Pinpoint the cell where the given text exists, returning its (X, Y) midpoint coordinate. 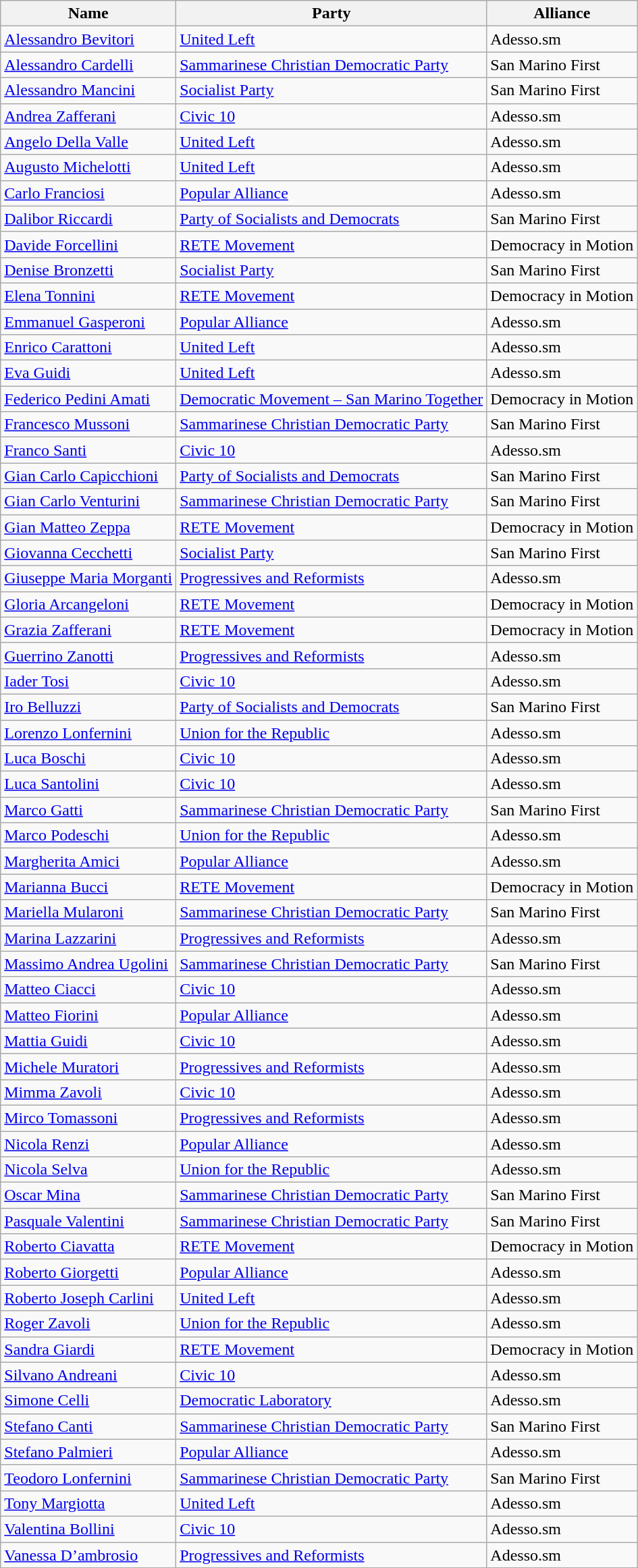
Gloria Arcangeloni (88, 604)
Sandra Giardi (88, 1349)
Luca Santolini (88, 784)
Alessandro Mancini (88, 90)
Denise Bronzetti (88, 270)
Guerrino Zanotti (88, 655)
Davide Forcellini (88, 244)
Michele Muratori (88, 1066)
Marco Podeschi (88, 836)
Eva Guidi (88, 373)
Roberto Joseph Carlini (88, 1298)
Carlo Franciosi (88, 193)
Gian Carlo Venturini (88, 502)
Mariella Mularoni (88, 913)
Stefano Canti (88, 1426)
Vanessa D’ambrosio (88, 1555)
Alliance (562, 13)
Lorenzo Lonfernini (88, 732)
Franco Santi (88, 450)
Angelo Della Valle (88, 142)
Roger Zavoli (88, 1324)
Francesco Mussoni (88, 425)
Margherita Amici (88, 861)
Pasquale Valentini (88, 1221)
Nicola Renzi (88, 1144)
Tony Margiotta (88, 1503)
Matteo Ciacci (88, 990)
Stefano Palmieri (88, 1452)
Gian Matteo Zeppa (88, 527)
Grazia Zafferani (88, 630)
Democratic Laboratory (331, 1401)
Giovanna Cecchetti (88, 553)
Marco Gatti (88, 810)
Emmanuel Gasperoni (88, 322)
Dalibor Riccardi (88, 219)
Marianna Bucci (88, 887)
Nicola Selva (88, 1170)
Simone Celli (88, 1401)
Iader Tosi (88, 681)
Gian Carlo Capicchioni (88, 476)
Roberto Giorgetti (88, 1272)
Mattia Guidi (88, 1041)
Marina Lazzarini (88, 938)
Giuseppe Maria Morganti (88, 578)
Valentina Bollini (88, 1529)
Alessandro Bevitori (88, 39)
Elena Tonnini (88, 296)
Massimo Andrea Ugolini (88, 964)
Federico Pedini Amati (88, 399)
Alessandro Cardelli (88, 65)
Democratic Movement – San Marino Together (331, 399)
Party (331, 13)
Matteo Fiorini (88, 1015)
Augusto Michelotti (88, 167)
Silvano Andreani (88, 1375)
Iro Belluzzi (88, 707)
Mimma Zavoli (88, 1092)
Luca Boschi (88, 759)
Mirco Tomassoni (88, 1118)
Andrea Zafferani (88, 116)
Oscar Mina (88, 1195)
Roberto Ciavatta (88, 1247)
Enrico Carattoni (88, 348)
Name (88, 13)
Teodoro Lonfernini (88, 1478)
